Find where the given text appears and provide that cell's center as (X, Y) coordinate. 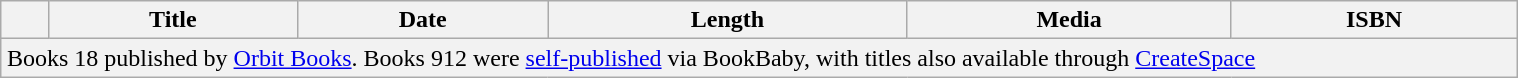
Length (728, 20)
ISBN (1374, 20)
Books 18 published by Orbit Books. Books 912 were self-published via BookBaby, with titles also available through CreateSpace (758, 58)
Media (1070, 20)
Date (422, 20)
Title (172, 20)
